Detect which cell encompasses the target text, then output its [x, y] center coordinate. 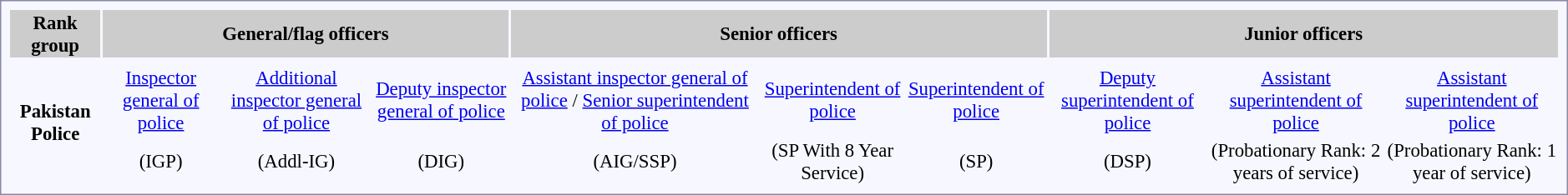
Deputy inspector general of police [441, 100]
(DSP) [1127, 162]
(AIG/SSP) [635, 162]
(DIG) [441, 162]
Senior officers [779, 33]
Junior officers [1303, 33]
(Probationary Rank: 1 year of service) [1472, 162]
(SP) [977, 162]
Assistant inspector general of police / Senior superintendent of police [635, 100]
(Probationary Rank: 2 years of service) [1296, 162]
(IGP) [160, 162]
(Addl-IG) [296, 162]
(SP With 8 Year Service) [832, 162]
Additional inspector general of police [296, 100]
Pakistan Police [55, 122]
Rank group [55, 33]
Deputy superintendent of police [1127, 100]
Inspector general of police [160, 100]
General/flag officers [306, 33]
